Return the (x, y) coordinate for the center point of the cell that contains the specified text.  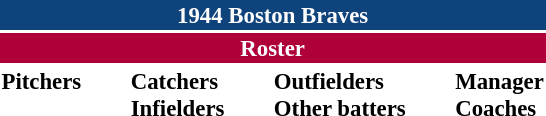
Roster (272, 48)
1944 Boston Braves (272, 15)
